Search for the cell housing the specified text and yield its (x, y) center coordinate. 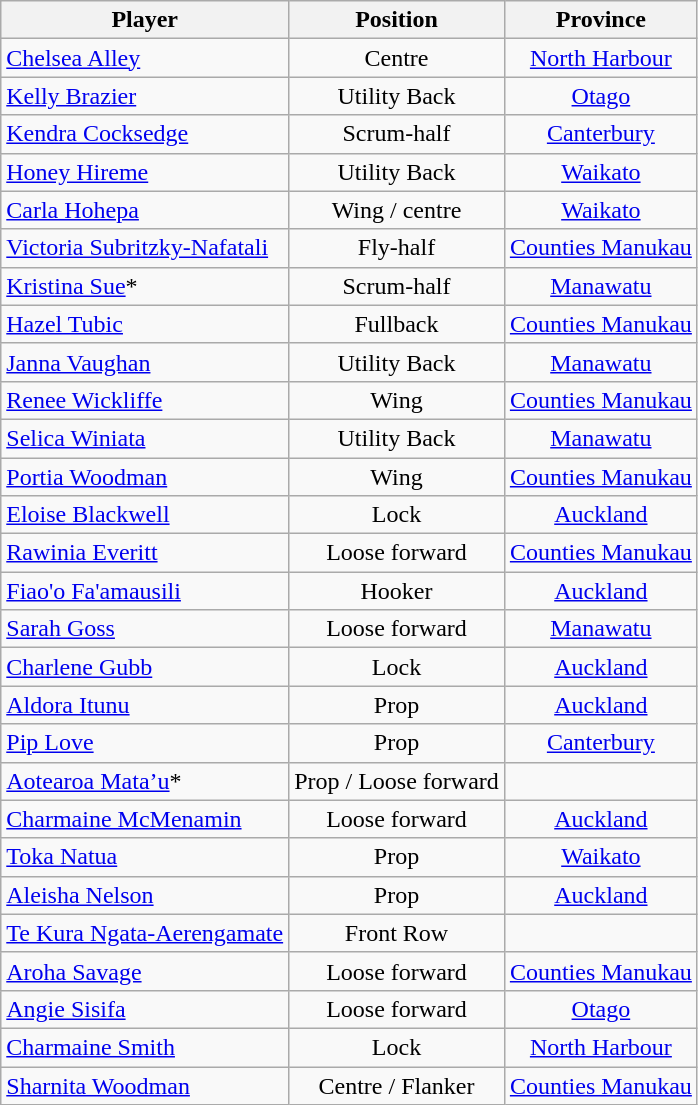
Fiao'o Fa'amausili (145, 591)
Janna Vaughan (145, 362)
Charmaine McMenamin (145, 819)
Te Kura Ngata-Aerengamate (145, 933)
Aotearoa Mata’u* (145, 781)
Front Row (397, 933)
Position (397, 20)
Charlene Gubb (145, 667)
Selica Winiata (145, 438)
Chelsea Alley (145, 58)
Aleisha Nelson (145, 895)
Kelly Brazier (145, 96)
Hazel Tubic (145, 324)
Carla Hohepa (145, 210)
Province (600, 20)
Aroha Savage (145, 971)
Fullback (397, 324)
Rawinia Everitt (145, 553)
Kristina Sue* (145, 286)
Angie Sisifa (145, 1009)
Sarah Goss (145, 629)
Wing / centre (397, 210)
Prop / Loose forward (397, 781)
Eloise Blackwell (145, 515)
Renee Wickliffe (145, 400)
Sharnita Woodman (145, 1085)
Centre (397, 58)
Pip Love (145, 743)
Player (145, 20)
Charmaine Smith (145, 1047)
Hooker (397, 591)
Aldora Itunu (145, 705)
Kendra Cocksedge (145, 134)
Toka Natua (145, 857)
Fly-half (397, 248)
Portia Woodman (145, 477)
Centre / Flanker (397, 1085)
Honey Hireme (145, 172)
Victoria Subritzky-Nafatali (145, 248)
